Locate the cell with the specified text and output its [X, Y] center coordinate. 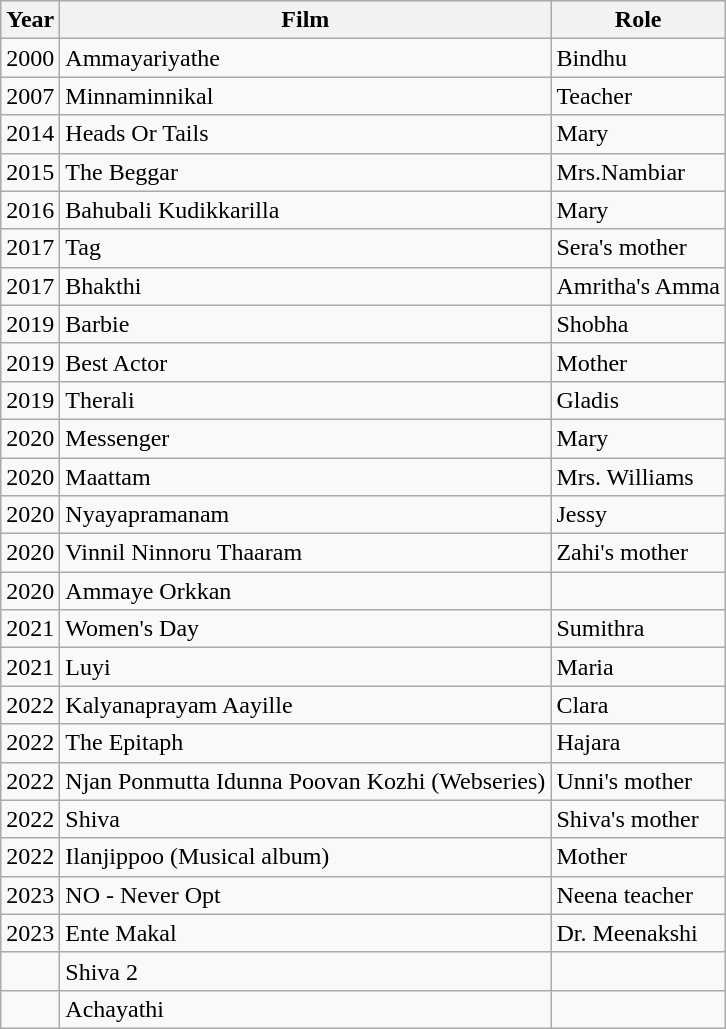
Shiva 2 [306, 971]
Jessy [638, 515]
Kalyanaprayam Aayille [306, 705]
Njan Ponmutta Idunna Poovan Kozhi (Webseries) [306, 781]
Ente Makal [306, 933]
Sumithra [638, 629]
Best Actor [306, 362]
2015 [30, 172]
Achayathi [306, 1009]
Zahi's mother [638, 553]
Heads Or Tails [306, 134]
Luyi [306, 667]
Minnaminnikal [306, 96]
Ammaye Orkkan [306, 591]
Role [638, 20]
Teacher [638, 96]
Clara [638, 705]
Ilanjippoo (Musical album) [306, 857]
Year [30, 20]
Shiva's mother [638, 819]
Bahubali Kudikkarilla [306, 210]
Sera's mother [638, 248]
Messenger [306, 438]
2014 [30, 134]
Bhakthi [306, 286]
The Epitaph [306, 743]
2016 [30, 210]
Amritha's Amma [638, 286]
Women's Day [306, 629]
Film [306, 20]
Tag [306, 248]
2007 [30, 96]
Ammayariyathe [306, 58]
Gladis [638, 400]
Therali [306, 400]
NO - Never Opt [306, 895]
Mrs. Williams [638, 477]
Shiva [306, 819]
Mrs.Nambiar [638, 172]
Unni's mother [638, 781]
Dr. Meenakshi [638, 933]
2000 [30, 58]
Maria [638, 667]
Bindhu [638, 58]
Maattam [306, 477]
Neena teacher [638, 895]
Vinnil Ninnoru Thaaram [306, 553]
Barbie [306, 324]
Nyayapramanam [306, 515]
Shobha [638, 324]
The Beggar [306, 172]
Hajara [638, 743]
